Pinpoint the cell where the given text exists, returning its (x, y) midpoint coordinate. 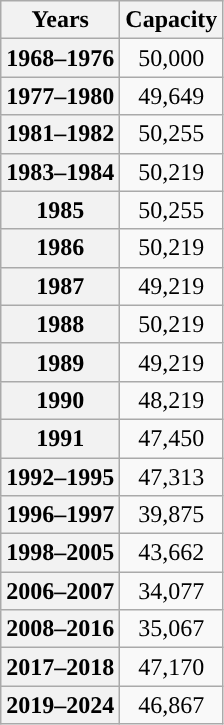
1981–1982 (60, 134)
47,313 (172, 477)
2019–2024 (60, 705)
1983–1984 (60, 172)
1968–1976 (60, 58)
35,067 (172, 629)
1987 (60, 286)
39,875 (172, 515)
2008–2016 (60, 629)
47,170 (172, 667)
1985 (60, 210)
1977–1980 (60, 96)
2017–2018 (60, 667)
47,450 (172, 438)
34,077 (172, 591)
1998–2005 (60, 553)
1988 (60, 324)
1989 (60, 362)
1986 (60, 248)
Years (60, 20)
50,000 (172, 58)
49,649 (172, 96)
Capacity (172, 20)
43,662 (172, 553)
1992–1995 (60, 477)
1996–1997 (60, 515)
1991 (60, 438)
46,867 (172, 705)
48,219 (172, 400)
1990 (60, 400)
2006–2007 (60, 591)
